Pinpoint the cell where the given text exists, returning its [x, y] midpoint coordinate. 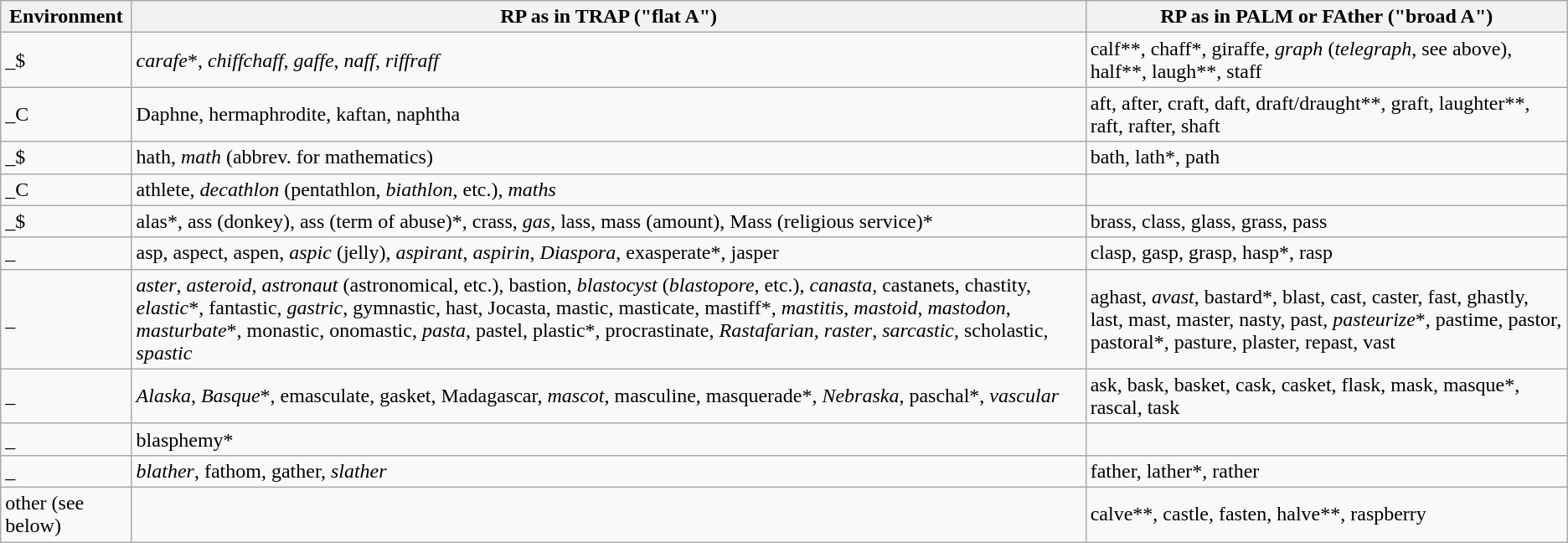
carafe*, chiffchaff, gaffe, naff, riffraff [608, 60]
RP as in TRAP ("flat A") [608, 17]
blather, fathom, gather, slather [608, 471]
alas*, ass (donkey), ass (term of abuse)*, crass, gas, lass, mass (amount), Mass (religious service)* [608, 221]
brass, class, glass, grass, pass [1327, 221]
calf**, chaff*, giraffe, graph (telegraph, see above), half**, laugh**, staff [1327, 60]
other (see below) [66, 515]
asp, aspect, aspen, aspic (jelly), aspirant, aspirin, Diaspora, exasperate*, jasper [608, 253]
RP as in PALM or FAther ("broad A") [1327, 17]
Alaska, Basque*, emasculate, gasket, Madagascar, mascot, masculine, masquerade*, Nebraska, paschal*, vascular [608, 396]
Environment [66, 17]
hath, math (abbrev. for mathematics) [608, 158]
aft, after, craft, daft, draft/draught**, graft, laughter**, raft, rafter, shaft [1327, 114]
clasp, gasp, grasp, hasp*, rasp [1327, 253]
father, lather*, rather [1327, 471]
Daphne, hermaphrodite, kaftan, naphtha [608, 114]
calve**, castle, fasten, halve**, raspberry [1327, 515]
blasphemy* [608, 439]
bath, lath*, path [1327, 158]
ask, bask, basket, cask, casket, flask, mask, masque*, rascal, task [1327, 396]
athlete, decathlon (pentathlon, biathlon, etc.), maths [608, 189]
